Search for the cell housing the specified text and yield its (x, y) center coordinate. 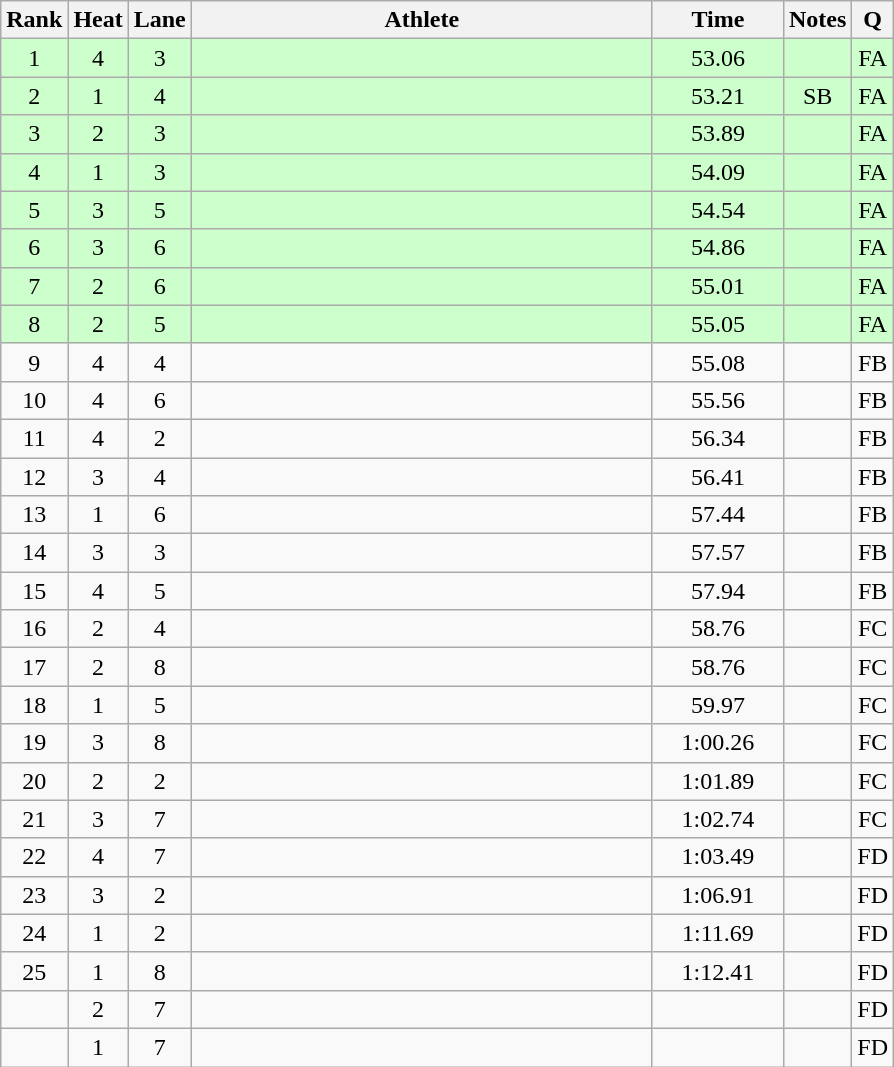
19 (34, 743)
9 (34, 362)
Notes (817, 20)
55.01 (718, 286)
54.86 (718, 248)
59.97 (718, 705)
Heat (98, 20)
25 (34, 971)
Time (718, 20)
14 (34, 553)
54.54 (718, 210)
23 (34, 895)
55.08 (718, 362)
57.44 (718, 515)
55.56 (718, 400)
57.94 (718, 591)
22 (34, 857)
Athlete (422, 20)
12 (34, 477)
53.06 (718, 58)
21 (34, 819)
13 (34, 515)
Lane (160, 20)
53.89 (718, 134)
17 (34, 667)
53.21 (718, 96)
1:03.49 (718, 857)
55.05 (718, 324)
Q (873, 20)
Rank (34, 20)
15 (34, 591)
20 (34, 781)
54.09 (718, 172)
SB (817, 96)
1:02.74 (718, 819)
1:00.26 (718, 743)
1:11.69 (718, 933)
1:12.41 (718, 971)
18 (34, 705)
11 (34, 438)
56.34 (718, 438)
1:06.91 (718, 895)
1:01.89 (718, 781)
56.41 (718, 477)
57.57 (718, 553)
16 (34, 629)
24 (34, 933)
10 (34, 400)
